From the cell containing the given text, extract its center point as [x, y] coordinate. 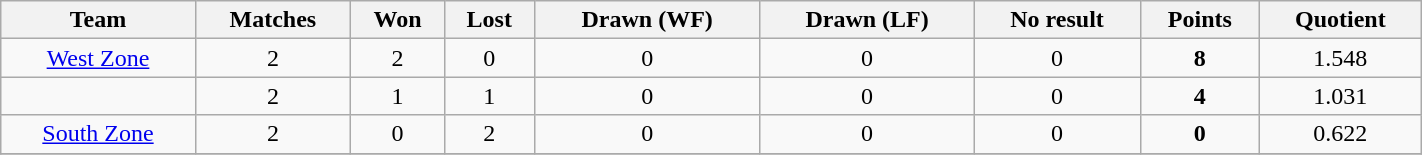
Team [98, 20]
1.548 [1340, 58]
Quotient [1340, 20]
4 [1200, 96]
8 [1200, 58]
No result [1057, 20]
Drawn (LF) [867, 20]
Lost [489, 20]
South Zone [98, 134]
0.622 [1340, 134]
Won [398, 20]
Points [1200, 20]
West Zone [98, 58]
Matches [272, 20]
Drawn (WF) [647, 20]
1.031 [1340, 96]
